Pinpoint the cell where the given text exists, returning its (x, y) midpoint coordinate. 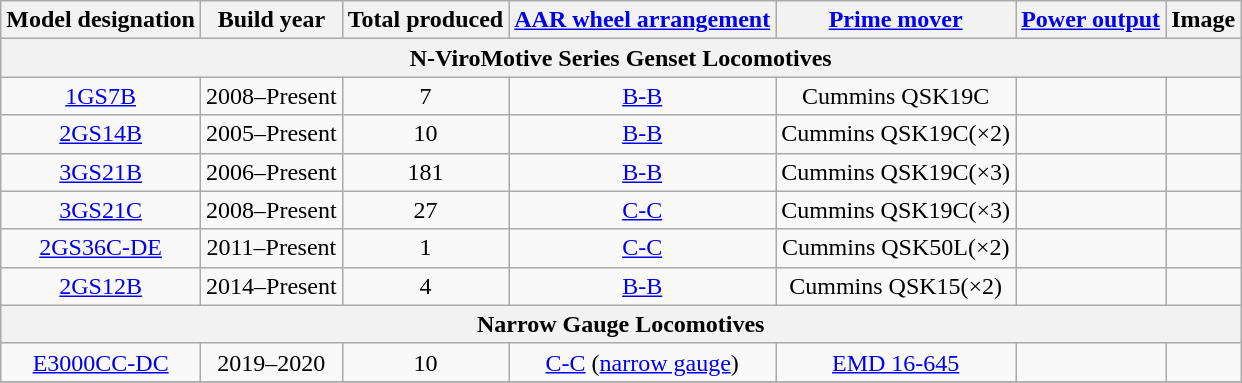
4 (425, 286)
Narrow Gauge Locomotives (621, 324)
2005–Present (272, 134)
Model designation (101, 20)
1 (425, 248)
Cummins QSK19C (896, 96)
2014–Present (272, 286)
Cummins QSK19C(×2) (896, 134)
Build year (272, 20)
Cummins QSK50L(×2) (896, 248)
2GS12B (101, 286)
2GS14B (101, 134)
3GS21C (101, 210)
181 (425, 172)
27 (425, 210)
2GS36C-DE (101, 248)
2006–Present (272, 172)
EMD 16-645 (896, 362)
Total produced (425, 20)
2019–2020 (272, 362)
AAR wheel arrangement (642, 20)
E3000CC-DC (101, 362)
N-ViroMotive Series Genset Locomotives (621, 58)
3GS21B (101, 172)
Cummins QSK15(×2) (896, 286)
Image (1204, 20)
1GS7B (101, 96)
7 (425, 96)
2011–Present (272, 248)
Power output (1091, 20)
C-C (narrow gauge) (642, 362)
Prime mover (896, 20)
